Return (x, y) of the center of cell containing provided text 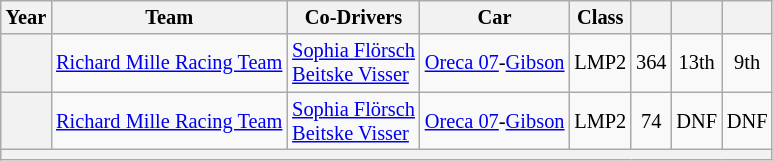
Class (600, 17)
9th (747, 63)
Co-Drivers (354, 17)
Year (26, 17)
13th (696, 63)
Team (169, 17)
364 (651, 63)
Car (495, 17)
74 (651, 121)
